Return the [x, y] coordinate for the center point of the cell that contains the specified text.  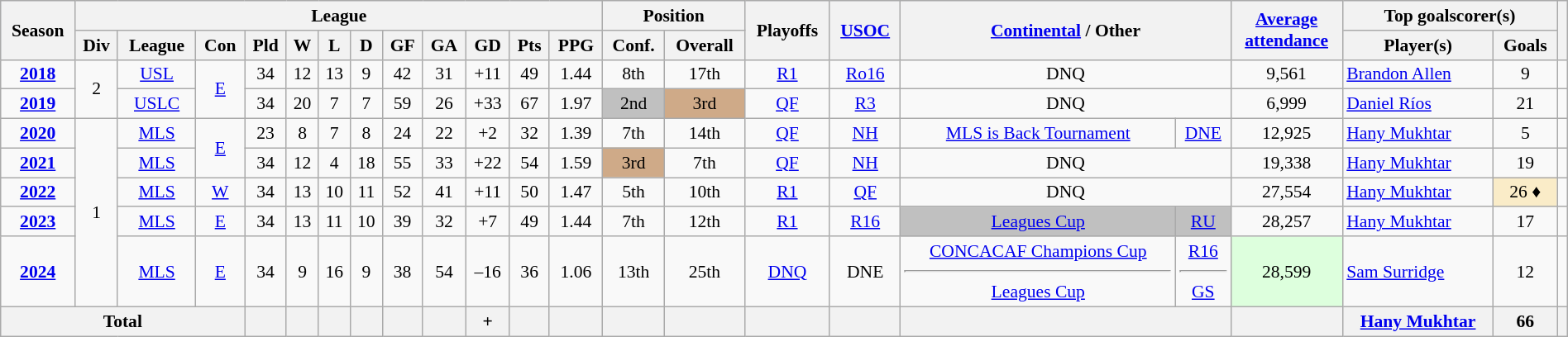
14th [705, 134]
28,599 [1287, 272]
41 [444, 192]
1.39 [576, 134]
12,925 [1287, 134]
8th [633, 74]
Playoffs [787, 30]
PPG [576, 45]
1.59 [576, 163]
26 [444, 104]
67 [529, 104]
22 [444, 134]
Conf. [633, 45]
Top goalscorer(s) [1449, 16]
Goals [1525, 45]
20 [303, 104]
Total [122, 322]
17 [1525, 222]
42 [402, 74]
Overall [705, 45]
2022 [38, 192]
Ro16 [865, 74]
Average attendance [1287, 30]
26 ♦ [1525, 192]
18 [367, 163]
52 [402, 192]
21 [1525, 104]
10th [705, 192]
L [334, 45]
24 [402, 134]
2018 [38, 74]
Season [38, 30]
USL [156, 74]
2024 [38, 272]
GF [402, 45]
+7 [488, 222]
19,338 [1287, 163]
Con [220, 45]
19 [1525, 163]
23 [265, 134]
R16GS [1203, 272]
R3 [865, 104]
28,257 [1287, 222]
1.47 [576, 192]
1.06 [576, 272]
GA [444, 45]
Pts [529, 45]
Position [674, 16]
USOC [865, 30]
66 [1525, 322]
25th [705, 272]
38 [402, 272]
2019 [38, 104]
2023 [38, 222]
CONCACAF Champions CupLeagues Cup [1039, 272]
59 [402, 104]
+33 [488, 104]
33 [444, 163]
Player(s) [1417, 45]
+ [488, 322]
2 [97, 89]
1 [97, 213]
31 [444, 74]
Daniel Ríos [1417, 104]
+22 [488, 163]
2nd [633, 104]
2021 [38, 163]
12th [705, 222]
39 [402, 222]
9,561 [1287, 74]
36 [529, 272]
+2 [488, 134]
55 [402, 163]
5 [1525, 134]
50 [529, 192]
1.97 [576, 104]
Leagues Cup [1039, 222]
Brandon Allen [1417, 74]
GD [488, 45]
MLS is Back Tournament [1039, 134]
2020 [38, 134]
5th [633, 192]
17th [705, 74]
16 [334, 272]
USLC [156, 104]
RU [1203, 222]
6,999 [1287, 104]
13th [633, 272]
R16 [865, 222]
Div [97, 45]
4 [334, 163]
Pld [265, 45]
Sam Surridge [1417, 272]
–16 [488, 272]
D [367, 45]
Continental / Other [1065, 30]
27,554 [1287, 192]
